Search for the cell housing the specified text and yield its (X, Y) center coordinate. 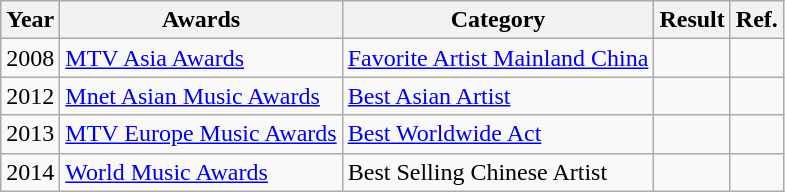
2012 (30, 96)
Best Asian Artist (498, 96)
Awards (201, 20)
Year (30, 20)
Mnet Asian Music Awards (201, 96)
Result (692, 20)
Best Worldwide Act (498, 134)
2013 (30, 134)
World Music Awards (201, 172)
Category (498, 20)
MTV Asia Awards (201, 58)
Ref. (756, 20)
2014 (30, 172)
2008 (30, 58)
Favorite Artist Mainland China (498, 58)
MTV Europe Music Awards (201, 134)
Best Selling Chinese Artist (498, 172)
